Return the (X, Y) coordinate for the center point of the cell that contains the specified text.  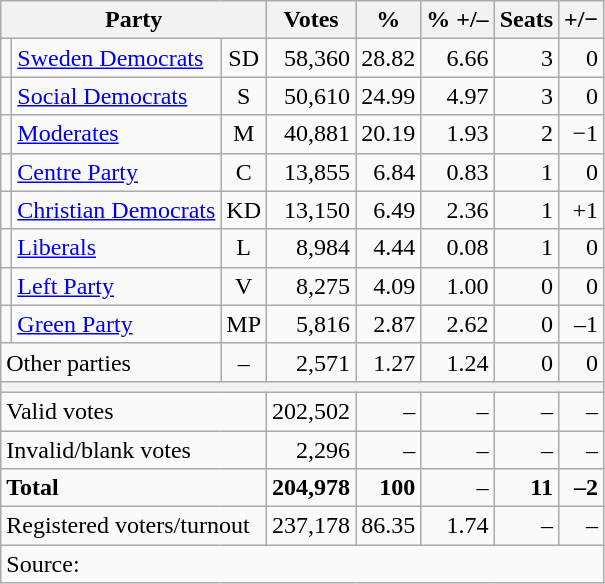
20.19 (388, 134)
6.84 (388, 172)
1.74 (458, 526)
40,881 (312, 134)
–2 (582, 488)
13,855 (312, 172)
13,150 (312, 210)
0.08 (458, 248)
Liberals (116, 248)
L (244, 248)
2.62 (458, 324)
1.93 (458, 134)
11 (526, 488)
4.09 (388, 286)
1.00 (458, 286)
–1 (582, 324)
237,178 (312, 526)
MP (244, 324)
V (244, 286)
Sweden Democrats (116, 58)
+1 (582, 210)
Green Party (116, 324)
1.24 (458, 362)
Christian Democrats (116, 210)
100 (388, 488)
28.82 (388, 58)
2,296 (312, 449)
Left Party (116, 286)
58,360 (312, 58)
2.36 (458, 210)
S (244, 96)
2.87 (388, 324)
−1 (582, 134)
1.27 (388, 362)
4.97 (458, 96)
202,502 (312, 411)
Valid votes (134, 411)
% (388, 20)
2,571 (312, 362)
Social Democrats (116, 96)
Registered voters/turnout (134, 526)
Total (134, 488)
C (244, 172)
Moderates (116, 134)
Other parties (111, 362)
SD (244, 58)
8,984 (312, 248)
Source: (302, 564)
204,978 (312, 488)
M (244, 134)
% +/– (458, 20)
Party (134, 20)
Votes (312, 20)
6.49 (388, 210)
+/− (582, 20)
24.99 (388, 96)
Invalid/blank votes (134, 449)
2 (526, 134)
86.35 (388, 526)
Seats (526, 20)
50,610 (312, 96)
Centre Party (116, 172)
8,275 (312, 286)
4.44 (388, 248)
KD (244, 210)
0.83 (458, 172)
6.66 (458, 58)
5,816 (312, 324)
